Scan for the cell matching the given text and deliver its [x, y] coordinate at center. 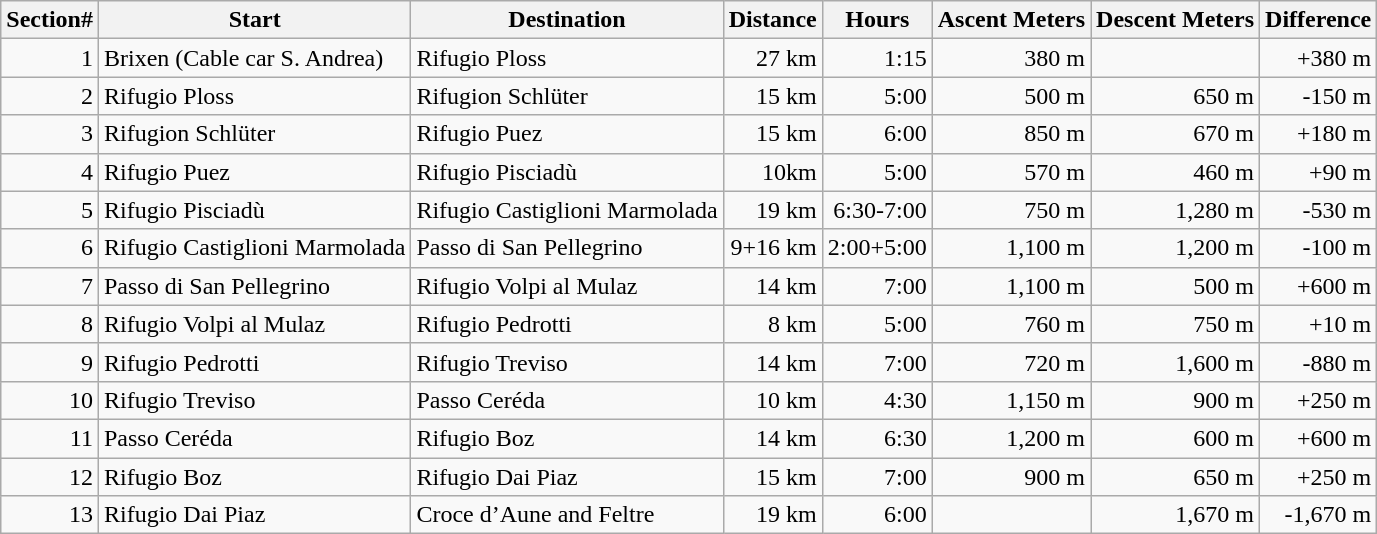
Destination [567, 20]
Distance [772, 20]
2:00+5:00 [877, 248]
600 m [1176, 438]
+90 m [1318, 172]
10km [772, 172]
850 m [1011, 134]
-530 m [1318, 210]
1,600 m [1176, 362]
1,280 m [1176, 210]
4:30 [877, 400]
760 m [1011, 324]
+180 m [1318, 134]
2 [50, 96]
-880 m [1318, 362]
6:30 [877, 438]
9+16 km [772, 248]
+10 m [1318, 324]
10 km [772, 400]
Ascent Meters [1011, 20]
-100 m [1318, 248]
Brixen (Cable car S. Andrea) [254, 58]
460 m [1176, 172]
Hours [877, 20]
1 [50, 58]
8 [50, 324]
6:30-7:00 [877, 210]
11 [50, 438]
Start [254, 20]
27 km [772, 58]
12 [50, 477]
7 [50, 286]
Difference [1318, 20]
Section# [50, 20]
570 m [1011, 172]
670 m [1176, 134]
Croce d’Aune and Feltre [567, 515]
+380 m [1318, 58]
10 [50, 400]
1,670 m [1176, 515]
5 [50, 210]
380 m [1011, 58]
4 [50, 172]
6 [50, 248]
-1,670 m [1318, 515]
Descent Meters [1176, 20]
1,150 m [1011, 400]
8 km [772, 324]
9 [50, 362]
-150 m [1318, 96]
3 [50, 134]
13 [50, 515]
1:15 [877, 58]
720 m [1011, 362]
